Detect which cell encompasses the target text, then output its [X, Y] center coordinate. 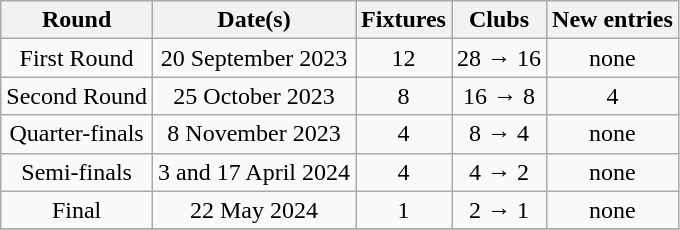
12 [404, 58]
Clubs [500, 20]
Second Round [77, 96]
22 May 2024 [254, 210]
1 [404, 210]
Round [77, 20]
3 and 17 April 2024 [254, 172]
Date(s) [254, 20]
25 October 2023 [254, 96]
First Round [77, 58]
New entries [613, 20]
16 → 8 [500, 96]
8 → 4 [500, 134]
Quarter-finals [77, 134]
Semi-finals [77, 172]
8 [404, 96]
4 → 2 [500, 172]
Final [77, 210]
2 → 1 [500, 210]
20 September 2023 [254, 58]
8 November 2023 [254, 134]
Fixtures [404, 20]
28 → 16 [500, 58]
